Capture the cell that displays the provided text and extract its (x, y) central coordinate. 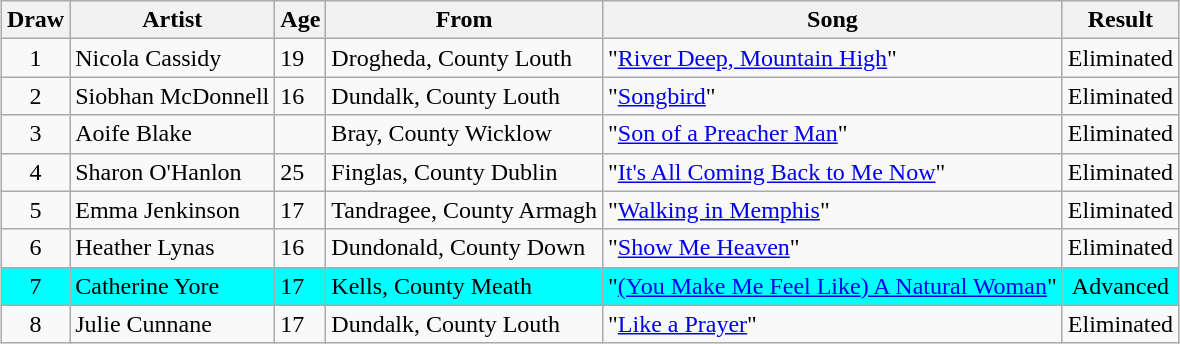
19 (300, 58)
Bray, County Wicklow (464, 134)
"It's All Coming Back to Me Now" (832, 172)
Aoife Blake (172, 134)
7 (35, 286)
"Walking in Memphis" (832, 210)
2 (35, 96)
Result (1120, 20)
Emma Jenkinson (172, 210)
Drogheda, County Louth (464, 58)
Tandragee, County Armagh (464, 210)
Heather Lynas (172, 248)
"River Deep, Mountain High" (832, 58)
Julie Cunnane (172, 324)
Nicola Cassidy (172, 58)
Siobhan McDonnell (172, 96)
"Songbird" (832, 96)
"Like a Prayer" (832, 324)
"Son of a Preacher Man" (832, 134)
6 (35, 248)
From (464, 20)
25 (300, 172)
8 (35, 324)
"(You Make Me Feel Like) A Natural Woman" (832, 286)
Song (832, 20)
Artist (172, 20)
5 (35, 210)
Age (300, 20)
3 (35, 134)
"Show Me Heaven" (832, 248)
Sharon O'Hanlon (172, 172)
Kells, County Meath (464, 286)
4 (35, 172)
Advanced (1120, 286)
Dundonald, County Down (464, 248)
1 (35, 58)
Draw (35, 20)
Finglas, County Dublin (464, 172)
Catherine Yore (172, 286)
